Locate the cell with the specified text and output its (x, y) center coordinate. 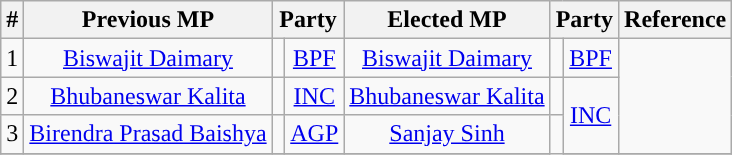
Birendra Prasad Baishya (148, 134)
Elected MP (447, 20)
# (12, 20)
AGP (314, 134)
3 (12, 134)
Sanjay Sinh (447, 134)
Previous MP (148, 20)
Reference (676, 20)
1 (12, 58)
2 (12, 96)
